Search for the cell housing the specified text and yield its [x, y] center coordinate. 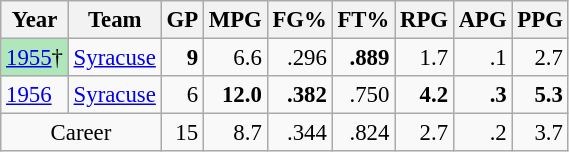
9 [182, 58]
8.7 [235, 133]
MPG [235, 20]
1956 [35, 95]
.889 [364, 58]
4.2 [424, 95]
15 [182, 133]
.750 [364, 95]
5.3 [540, 95]
RPG [424, 20]
.382 [300, 95]
Team [114, 20]
.344 [300, 133]
12.0 [235, 95]
GP [182, 20]
Career [81, 133]
Year [35, 20]
FG% [300, 20]
1.7 [424, 58]
.296 [300, 58]
PPG [540, 20]
FT% [364, 20]
6 [182, 95]
.1 [482, 58]
.824 [364, 133]
6.6 [235, 58]
3.7 [540, 133]
.3 [482, 95]
1955† [35, 58]
APG [482, 20]
.2 [482, 133]
